Output the [X, Y] coordinate of the center of the cell containing the given text.  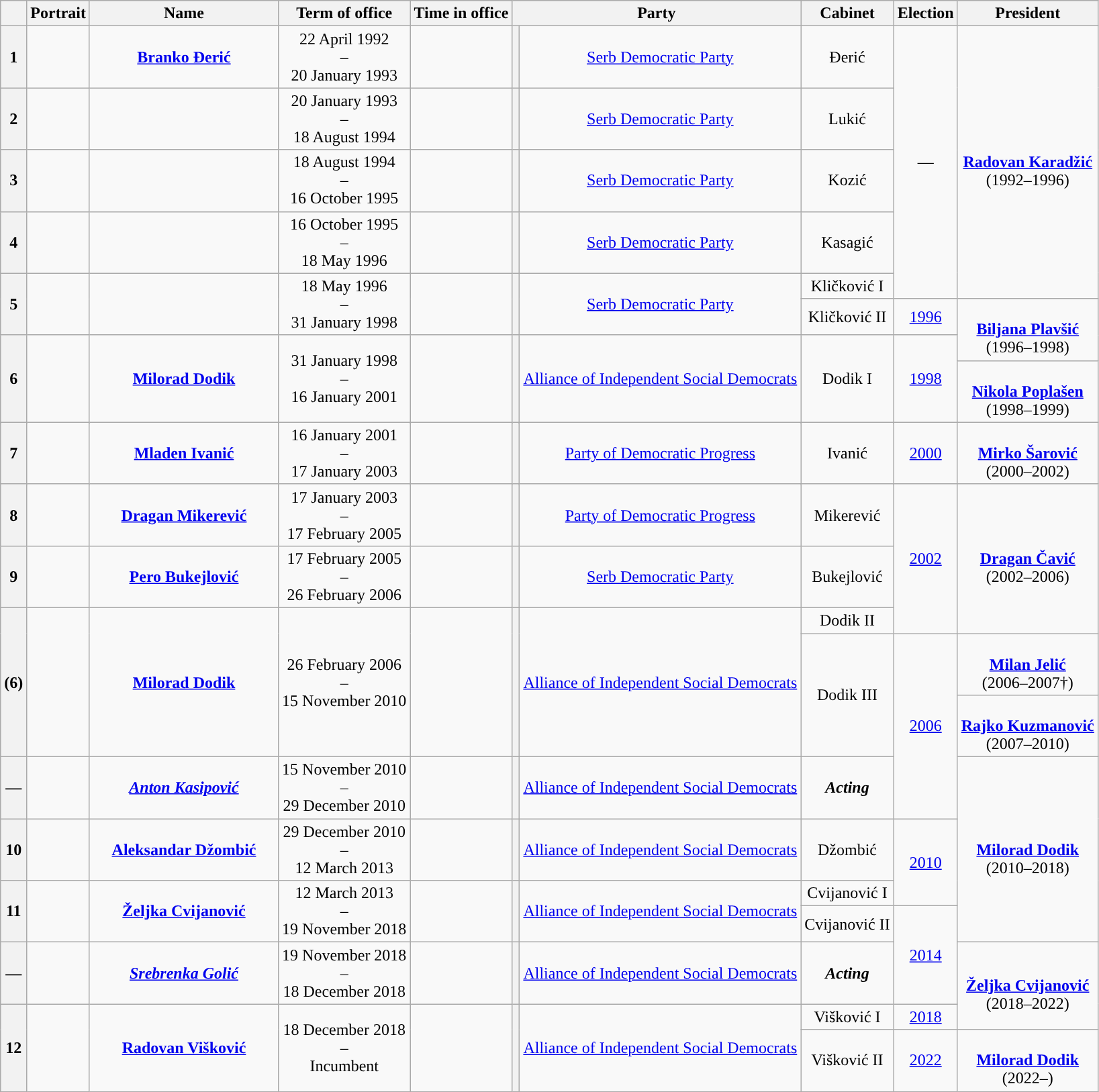
Radovan Karadžić(1992–1996) [1027, 162]
31 January 1998–16 January 2001 [344, 379]
Cabinet [847, 13]
Dodik III [847, 695]
29 December 2010–12 March 2013 [344, 850]
Višković I [847, 1017]
Kasagić [847, 242]
Mladen Ivanić [184, 453]
16 January 2001–17 January 2003 [344, 453]
17 February 2005–26 February 2006 [344, 577]
President [1027, 13]
Kozić [847, 181]
8 [13, 515]
18 December 2018–Incumbent [344, 1048]
Dodik I [847, 379]
1998 [925, 379]
12 March 2013–19 November 2018 [344, 911]
2022 [925, 1060]
Term of office [344, 13]
20 January 1993–18 August 1994 [344, 119]
Mirko Šarović(2000–2002) [1027, 453]
Aleksandar Džombić [184, 850]
26 February 2006–15 November 2010 [344, 682]
Kličković I [847, 286]
19 November 2018–18 December 2018 [344, 973]
16 October 1995–18 May 1996 [344, 242]
Željka Cvijanović(2018–2022) [1027, 986]
1 [13, 57]
Name [184, 13]
18 August 1994–16 October 1995 [344, 181]
11 [13, 911]
Srebrenka Golić [184, 973]
17 January 2003–17 February 2005 [344, 515]
Kličković II [847, 317]
Džombić [847, 850]
Time in office [461, 13]
2018 [925, 1017]
Milorad Dodik(2022–) [1027, 1060]
2002 [925, 558]
Nikola Poplašen(1998–1999) [1027, 391]
Višković II [847, 1060]
Cvijanović I [847, 893]
Ivanić [847, 453]
1996 [925, 317]
Biljana Plavšić(1996–1998) [1027, 330]
2000 [925, 453]
5 [13, 304]
Milan Jelić(2006–2007†) [1027, 664]
Bukejlović [847, 577]
15 November 2010–29 December 2010 [344, 788]
Pero Bukejlović [184, 577]
3 [13, 181]
2010 [925, 862]
12 [13, 1048]
Branko Đerić [184, 57]
Cvijanović II [847, 924]
10 [13, 850]
Anton Kasipović [184, 788]
Dragan Čavić(2002–2006) [1027, 558]
Željka Cvijanović [184, 911]
Dragan Mikerević [184, 515]
Lukić [847, 119]
Dodik II [847, 620]
Portrait [58, 13]
7 [13, 453]
Đerić [847, 57]
2006 [925, 726]
6 [13, 379]
4 [13, 242]
(6) [13, 682]
2 [13, 119]
18 May 1996–31 January 1998 [344, 304]
Radovan Višković [184, 1048]
Mikerević [847, 515]
Rajko Kuzmanović(2007–2010) [1027, 726]
2014 [925, 955]
Milorad Dodik(2010–2018) [1027, 850]
22 April 1992–20 January 1993 [344, 57]
Party [657, 13]
Election [925, 13]
9 [13, 577]
